Detect which cell encompasses the target text, then output its (X, Y) center coordinate. 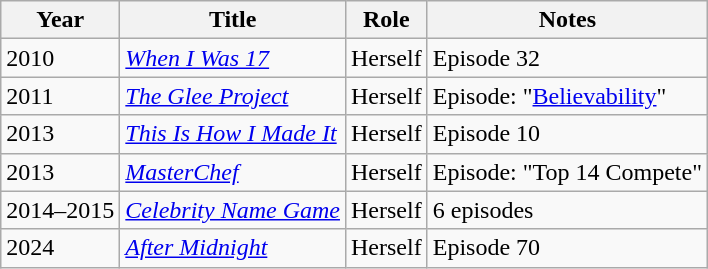
When I Was 17 (233, 58)
Title (233, 20)
Year (60, 20)
This Is How I Made It (233, 134)
After Midnight (233, 248)
Episode 32 (567, 58)
2014–2015 (60, 210)
Notes (567, 20)
Episode: "Top 14 Compete" (567, 172)
Episode: "Believability" (567, 96)
6 episodes (567, 210)
2011 (60, 96)
2010 (60, 58)
MasterChef (233, 172)
The Glee Project (233, 96)
Role (386, 20)
Episode 10 (567, 134)
Celebrity Name Game (233, 210)
Episode 70 (567, 248)
2024 (60, 248)
